For the text-containing cell, return its midpoint in [x, y] coordinate format. 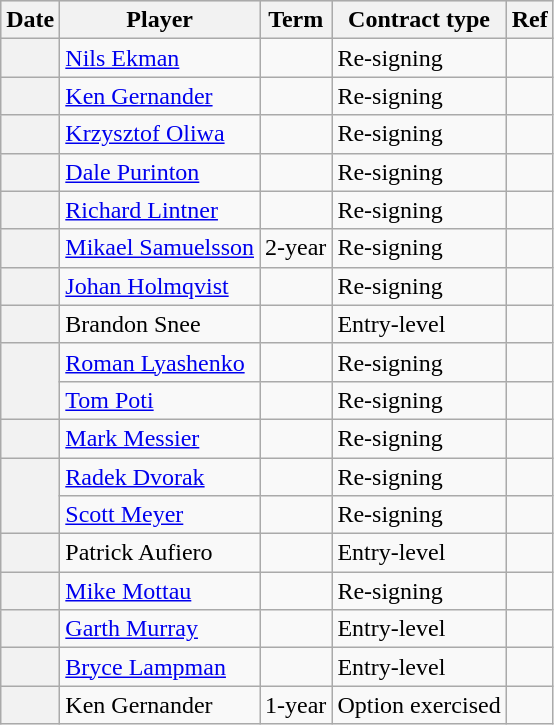
Radek Dvorak [160, 477]
Krzysztof Oliwa [160, 134]
Contract type [419, 20]
Mark Messier [160, 438]
Tom Poti [160, 400]
Garth Murray [160, 629]
Option exercised [419, 705]
Patrick Aufiero [160, 553]
Ref [530, 20]
1-year [296, 705]
Mikael Samuelsson [160, 248]
Term [296, 20]
Mike Mottau [160, 591]
2-year [296, 248]
Date [30, 20]
Johan Holmqvist [160, 286]
Bryce Lampman [160, 667]
Roman Lyashenko [160, 362]
Dale Purinton [160, 172]
Brandon Snee [160, 324]
Nils Ekman [160, 58]
Scott Meyer [160, 515]
Player [160, 20]
Richard Lintner [160, 210]
